Search for the cell housing the specified text and yield its [X, Y] center coordinate. 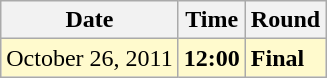
October 26, 2011 [90, 58]
12:00 [212, 58]
Round [285, 20]
Date [90, 20]
Time [212, 20]
Final [285, 58]
